Locate the cell with the specified text and output its (X, Y) center coordinate. 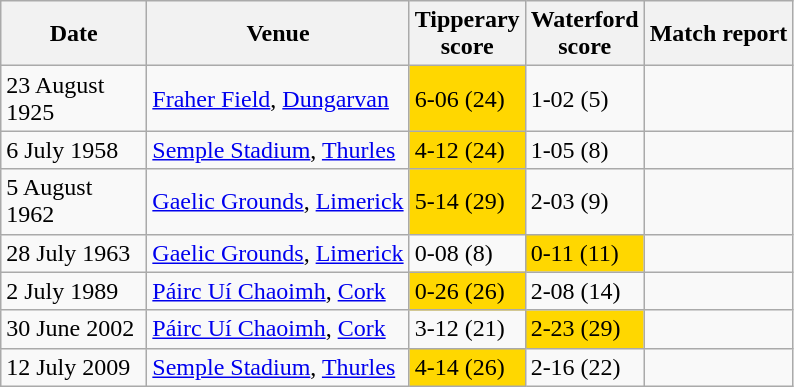
0-08 (8) (467, 253)
4-14 (26) (467, 367)
2-16 (22) (584, 367)
Waterford score (584, 34)
2-03 (9) (584, 202)
2 July 1989 (74, 291)
0-26 (26) (467, 291)
Fraher Field, Dungarvan (278, 98)
6 July 1958 (74, 150)
5 August 1962 (74, 202)
6-06 (24) (467, 98)
23 August 1925 (74, 98)
12 July 2009 (74, 367)
0-11 (11) (584, 253)
1-02 (5) (584, 98)
2-23 (29) (584, 329)
2-08 (14) (584, 291)
3-12 (21) (467, 329)
Venue (278, 34)
5-14 (29) (467, 202)
Tipperary score (467, 34)
Date (74, 34)
4-12 (24) (467, 150)
1-05 (8) (584, 150)
28 July 1963 (74, 253)
30 June 2002 (74, 329)
Match report (718, 34)
